Output the (X, Y) coordinate of the center of the cell containing the given text.  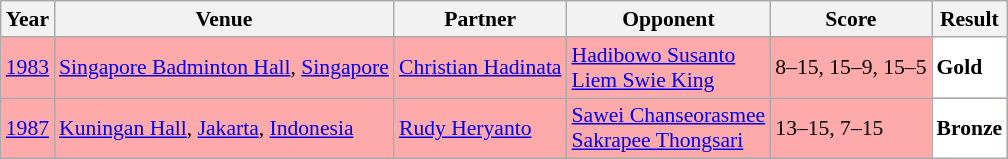
Sawei Chanseorasmee Sakrapee Thongsari (669, 128)
Year (28, 19)
Christian Hadinata (480, 68)
Hadibowo Susanto Liem Swie King (669, 68)
Opponent (669, 19)
13–15, 7–15 (850, 128)
Partner (480, 19)
Venue (224, 19)
1987 (28, 128)
Bronze (970, 128)
Singapore Badminton Hall, Singapore (224, 68)
8–15, 15–9, 15–5 (850, 68)
Result (970, 19)
Kuningan Hall, Jakarta, Indonesia (224, 128)
Gold (970, 68)
Score (850, 19)
1983 (28, 68)
Rudy Heryanto (480, 128)
